From the cell containing the given text, extract its center point as (x, y) coordinate. 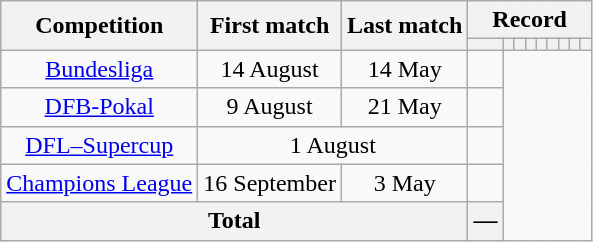
9 August (270, 107)
3 May (404, 183)
Last match (404, 26)
1 August (333, 145)
Total (234, 221)
16 September (270, 183)
21 May (404, 107)
Record (530, 20)
DFL–Supercup (100, 145)
First match (270, 26)
14 May (404, 69)
Competition (100, 26)
DFB-Pokal (100, 107)
Champions League (100, 183)
Bundesliga (100, 69)
— (486, 221)
14 August (270, 69)
